Determine the [X, Y] coordinate at the center of the cell enclosing the given text.  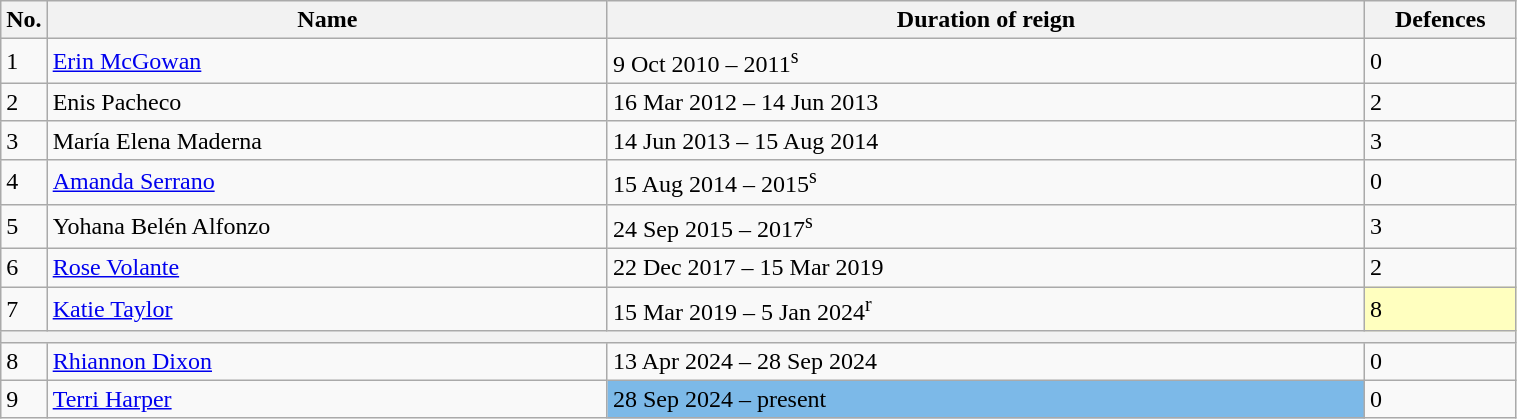
14 Jun 2013 – 15 Aug 2014 [986, 140]
6 [24, 268]
Katie Taylor [327, 310]
Duration of reign [986, 20]
7 [24, 310]
Rhiannon Dixon [327, 361]
16 Mar 2012 – 14 Jun 2013 [986, 102]
22 Dec 2017 – 15 Mar 2019 [986, 268]
Yohana Belén Alfonzo [327, 226]
15 Aug 2014 – 2015s [986, 182]
15 Mar 2019 – 5 Jan 2024r [986, 310]
No. [24, 20]
1 [24, 62]
13 Apr 2024 – 28 Sep 2024 [986, 361]
Amanda Serrano [327, 182]
28 Sep 2024 – present [986, 399]
9 Oct 2010 – 2011s [986, 62]
4 [24, 182]
Name [327, 20]
María Elena Maderna [327, 140]
Defences [1441, 20]
5 [24, 226]
9 [24, 399]
Terri Harper [327, 399]
24 Sep 2015 – 2017s [986, 226]
Erin McGowan [327, 62]
Rose Volante [327, 268]
Enis Pacheco [327, 102]
